Scan for the cell matching the given text and deliver its (X, Y) coordinate at center. 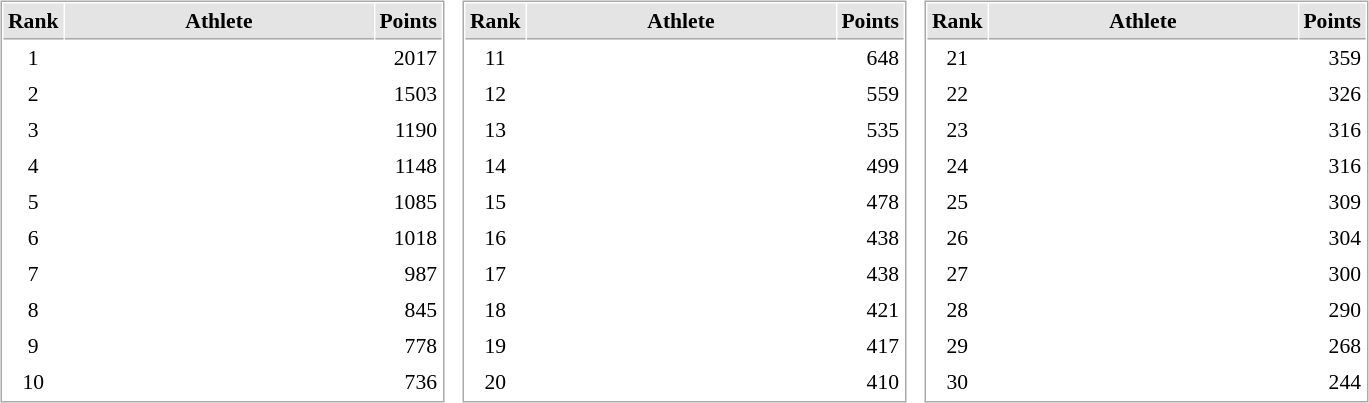
25 (958, 202)
11 (496, 58)
15 (496, 202)
359 (1332, 58)
2017 (408, 58)
28 (958, 310)
845 (408, 310)
300 (1332, 274)
535 (870, 130)
244 (1332, 382)
778 (408, 346)
14 (496, 166)
1018 (408, 238)
29 (958, 346)
6 (34, 238)
268 (1332, 346)
21 (958, 58)
410 (870, 382)
30 (958, 382)
17 (496, 274)
7 (34, 274)
8 (34, 310)
1190 (408, 130)
304 (1332, 238)
19 (496, 346)
23 (958, 130)
417 (870, 346)
5 (34, 202)
559 (870, 94)
12 (496, 94)
27 (958, 274)
736 (408, 382)
24 (958, 166)
1148 (408, 166)
478 (870, 202)
1503 (408, 94)
987 (408, 274)
10 (34, 382)
26 (958, 238)
20 (496, 382)
9 (34, 346)
309 (1332, 202)
648 (870, 58)
1085 (408, 202)
290 (1332, 310)
18 (496, 310)
326 (1332, 94)
22 (958, 94)
2 (34, 94)
3 (34, 130)
4 (34, 166)
421 (870, 310)
1 (34, 58)
499 (870, 166)
16 (496, 238)
13 (496, 130)
